Pinpoint the cell where the given text exists, returning its (X, Y) midpoint coordinate. 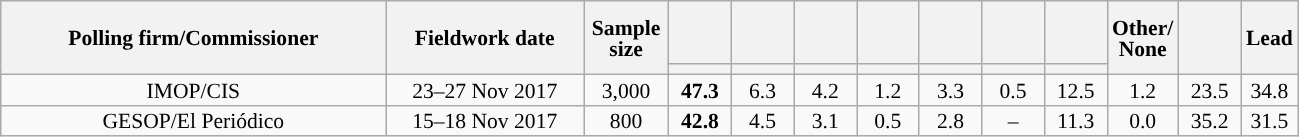
15–18 Nov 2017 (485, 120)
Sample size (626, 38)
12.5 (1076, 90)
2.8 (950, 120)
6.3 (762, 90)
Other/None (1142, 38)
3.1 (826, 120)
35.2 (1210, 120)
800 (626, 120)
42.8 (700, 120)
31.5 (1270, 120)
23–27 Nov 2017 (485, 90)
4.5 (762, 120)
0.0 (1142, 120)
– (1014, 120)
3.3 (950, 90)
3,000 (626, 90)
GESOP/El Periódico (194, 120)
Lead (1270, 38)
47.3 (700, 90)
4.2 (826, 90)
IMOP/CIS (194, 90)
34.8 (1270, 90)
11.3 (1076, 120)
Fieldwork date (485, 38)
Polling firm/Commissioner (194, 38)
23.5 (1210, 90)
